Pinpoint the cell where the given text exists, returning its [x, y] midpoint coordinate. 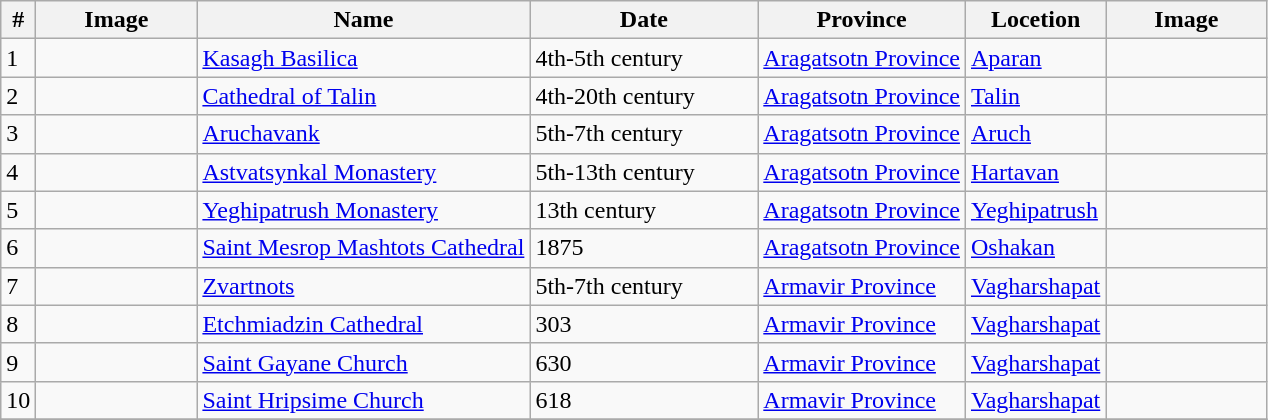
Astvatsynkal Monastery [364, 172]
7 [18, 286]
Aruchavank [364, 134]
630 [644, 362]
10 [18, 400]
1 [18, 58]
Aruch [1035, 134]
13th century [644, 210]
Hartavan [1035, 172]
8 [18, 324]
Name [364, 20]
Province [862, 20]
Yeghipatrush Monastery [364, 210]
4th-20th century [644, 96]
Oshakan [1035, 248]
4th-5th century [644, 58]
4 [18, 172]
Zvartnots [364, 286]
# [18, 20]
Cathedral of Talin [364, 96]
Talin [1035, 96]
1875 [644, 248]
2 [18, 96]
Aparan [1035, 58]
Kasagh Basilica [364, 58]
Saint Gayane Church [364, 362]
Saint Mesrop Mashtots Cathedral [364, 248]
303 [644, 324]
Locetion [1035, 20]
Yeghipatrush [1035, 210]
618 [644, 400]
6 [18, 248]
Saint Hripsime Church [364, 400]
9 [18, 362]
Etchmiadzin Cathedral [364, 324]
Date [644, 20]
5 [18, 210]
3 [18, 134]
5th-13th century [644, 172]
